Find where the given text appears and provide that cell's center as [X, Y] coordinate. 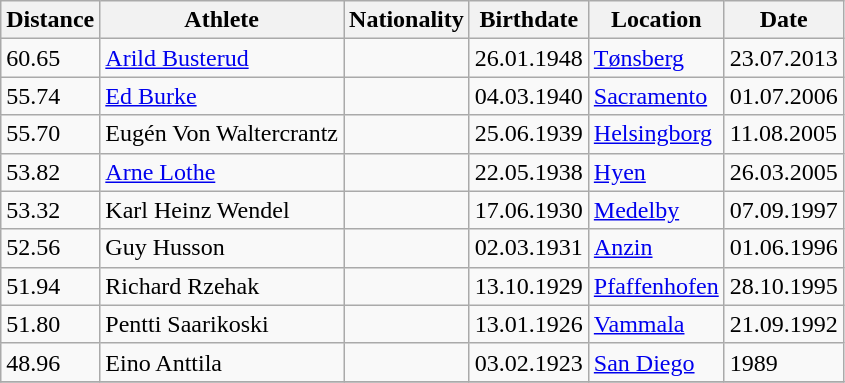
Richard Rzehak [222, 286]
1989 [784, 362]
25.06.1939 [528, 134]
23.07.2013 [784, 58]
01.07.2006 [784, 96]
Athlete [222, 20]
Guy Husson [222, 248]
55.74 [50, 96]
Vammala [656, 324]
51.94 [50, 286]
Location [656, 20]
Nationality [407, 20]
01.06.1996 [784, 248]
Ed Burke [222, 96]
Helsingborg [656, 134]
60.65 [50, 58]
52.56 [50, 248]
San Diego [656, 362]
26.03.2005 [784, 172]
Hyen [656, 172]
22.05.1938 [528, 172]
Birthdate [528, 20]
Tønsberg [656, 58]
Date [784, 20]
28.10.1995 [784, 286]
Eino Anttila [222, 362]
Medelby [656, 210]
Sacramento [656, 96]
Pentti Saarikoski [222, 324]
03.02.1923 [528, 362]
04.03.1940 [528, 96]
Arild Busterud [222, 58]
48.96 [50, 362]
Anzin [656, 248]
55.70 [50, 134]
Distance [50, 20]
26.01.1948 [528, 58]
53.82 [50, 172]
21.09.1992 [784, 324]
53.32 [50, 210]
Arne Lothe [222, 172]
Karl Heinz Wendel [222, 210]
Eugén Von Waltercrantz [222, 134]
51.80 [50, 324]
13.10.1929 [528, 286]
13.01.1926 [528, 324]
11.08.2005 [784, 134]
02.03.1931 [528, 248]
07.09.1997 [784, 210]
Pfaffenhofen [656, 286]
17.06.1930 [528, 210]
